Determine the [X, Y] coordinate at the center of the cell enclosing the given text.  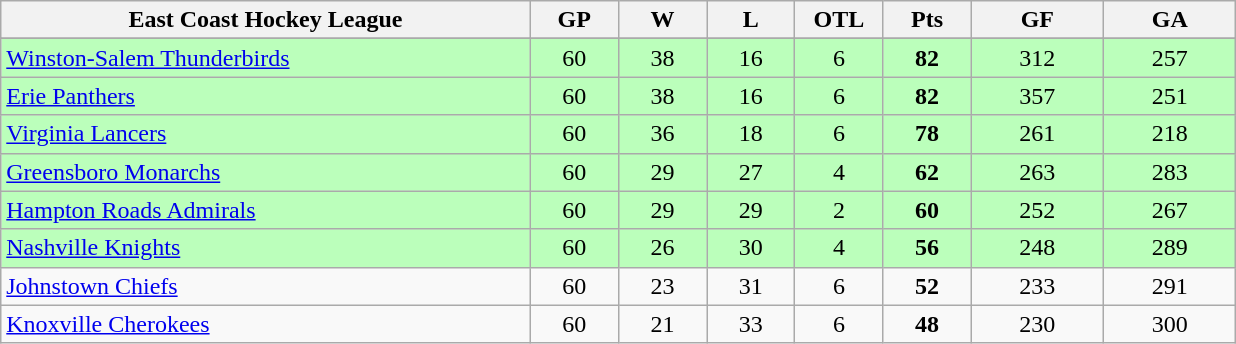
230 [1037, 324]
Knoxville Cherokees [266, 324]
218 [1170, 134]
21 [662, 324]
300 [1170, 324]
23 [662, 286]
Winston-Salem Thunderbirds [266, 58]
30 [751, 248]
52 [927, 286]
233 [1037, 286]
2 [839, 210]
357 [1037, 96]
33 [751, 324]
OTL [839, 20]
Pts [927, 20]
252 [1037, 210]
East Coast Hockey League [266, 20]
291 [1170, 286]
289 [1170, 248]
78 [927, 134]
GA [1170, 20]
251 [1170, 96]
248 [1037, 248]
267 [1170, 210]
48 [927, 324]
L [751, 20]
W [662, 20]
GP [574, 20]
Hampton Roads Admirals [266, 210]
257 [1170, 58]
Greensboro Monarchs [266, 172]
261 [1037, 134]
62 [927, 172]
36 [662, 134]
56 [927, 248]
18 [751, 134]
Virginia Lancers [266, 134]
263 [1037, 172]
27 [751, 172]
Nashville Knights [266, 248]
Erie Panthers [266, 96]
312 [1037, 58]
GF [1037, 20]
31 [751, 286]
26 [662, 248]
Johnstown Chiefs [266, 286]
283 [1170, 172]
